Return [x, y] of the center of cell containing provided text 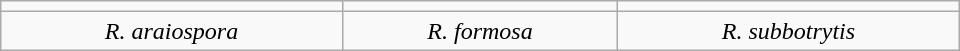
R. araiospora [172, 31]
R. formosa [480, 31]
R. subbotrytis [789, 31]
